For the text-containing cell, return its midpoint in [x, y] coordinate format. 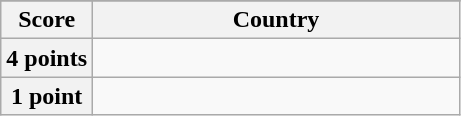
Score [47, 20]
4 points [47, 58]
1 point [47, 96]
Country [276, 20]
